For the text-containing cell, return its midpoint in [x, y] coordinate format. 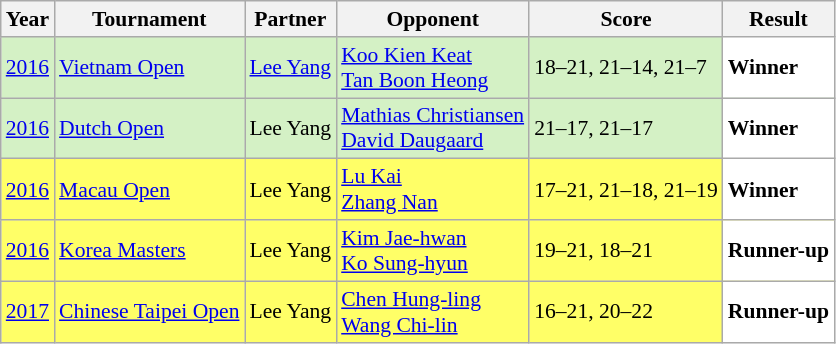
Partner [290, 19]
Tournament [149, 19]
Vietnam Open [149, 68]
19–21, 18–21 [626, 250]
Result [778, 19]
Dutch Open [149, 128]
Macau Open [149, 190]
Score [626, 19]
Chinese Taipei Open [149, 312]
17–21, 21–18, 21–19 [626, 190]
18–21, 21–14, 21–7 [626, 68]
Koo Kien Keat Tan Boon Heong [432, 68]
21–17, 21–17 [626, 128]
Kim Jae-hwan Ko Sung-hyun [432, 250]
Chen Hung-ling Wang Chi-lin [432, 312]
2017 [28, 312]
Korea Masters [149, 250]
16–21, 20–22 [626, 312]
Lu Kai Zhang Nan [432, 190]
Mathias Christiansen David Daugaard [432, 128]
Year [28, 19]
Opponent [432, 19]
